Scan for the cell matching the given text and deliver its (X, Y) coordinate at center. 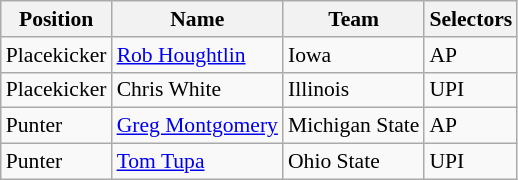
Name (198, 19)
Tom Tupa (198, 162)
Iowa (354, 55)
Position (56, 19)
Selectors (470, 19)
Ohio State (354, 162)
Illinois (354, 90)
Rob Houghtlin (198, 55)
Greg Montgomery (198, 126)
Michigan State (354, 126)
Chris White (198, 90)
Team (354, 19)
